For the text-containing cell, return its midpoint in (X, Y) coordinate format. 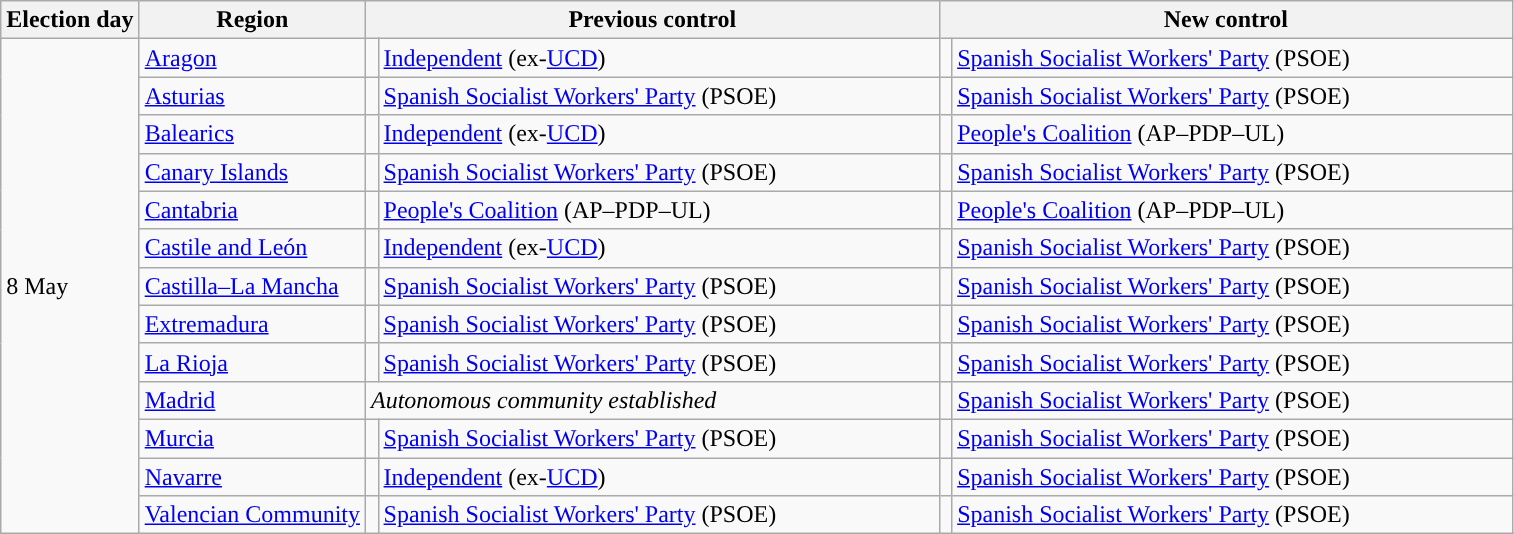
Balearics (252, 134)
Autonomous community established (653, 400)
Valencian Community (252, 515)
Castile and León (252, 248)
Asturias (252, 96)
Aragon (252, 58)
8 May (70, 286)
Murcia (252, 438)
La Rioja (252, 362)
Previous control (653, 20)
Navarre (252, 477)
Madrid (252, 400)
Extremadura (252, 324)
New control (1226, 20)
Region (252, 20)
Castilla–La Mancha (252, 286)
Election day (70, 20)
Cantabria (252, 210)
Canary Islands (252, 172)
